Locate the cell with the specified text and output its (x, y) center coordinate. 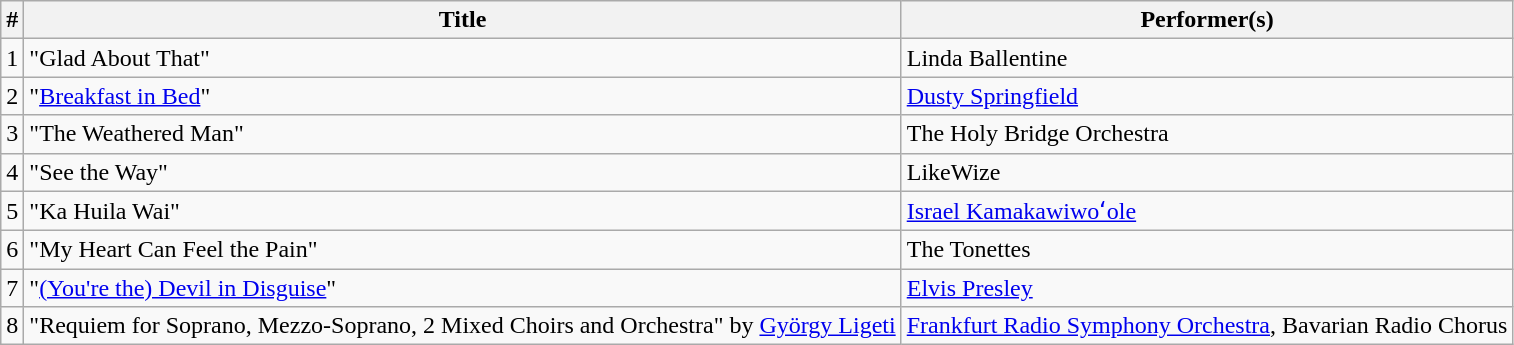
Elvis Presley (1207, 288)
1 (12, 58)
Linda Ballentine (1207, 58)
"My Heart Can Feel the Pain" (462, 250)
"See the Way" (462, 172)
Title (462, 20)
"The Weathered Man" (462, 134)
Frankfurt Radio Symphony Orchestra, Bavarian Radio Chorus (1207, 326)
"(You're the) Devil in Disguise" (462, 288)
"Requiem for Soprano, Mezzo-Soprano, 2 Mixed Choirs and Orchestra" by György Ligeti (462, 326)
3 (12, 134)
"Ka Huila Wai" (462, 211)
"Breakfast in Bed" (462, 96)
The Holy Bridge Orchestra (1207, 134)
7 (12, 288)
6 (12, 250)
# (12, 20)
LikeWize (1207, 172)
Israel Kamakawiwoʻole (1207, 211)
4 (12, 172)
8 (12, 326)
Performer(s) (1207, 20)
The Tonettes (1207, 250)
"Glad About That" (462, 58)
5 (12, 211)
2 (12, 96)
Dusty Springfield (1207, 96)
